Extract the (X, Y) coordinate from the center of the cell holding the provided text.  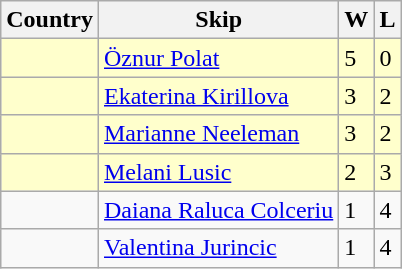
0 (388, 58)
Daiana Raluca Colceriu (218, 210)
Valentina Jurincic (218, 248)
Öznur Polat (218, 58)
Country (50, 20)
5 (356, 58)
W (356, 20)
Skip (218, 20)
Marianne Neeleman (218, 134)
Melani Lusic (218, 172)
L (388, 20)
Ekaterina Kirillova (218, 96)
